Find where the given text appears and provide that cell's center as [X, Y] coordinate. 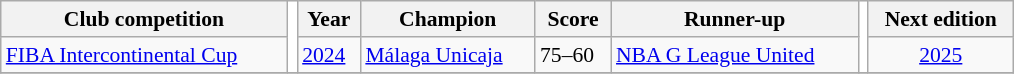
FIBA Intercontinental Cup [144, 55]
Score [573, 19]
Next edition [940, 19]
2025 [940, 55]
Year [328, 19]
Club competition [144, 19]
Runner-up [734, 19]
75–60 [573, 55]
Málaga Unicaja [448, 55]
2024 [328, 55]
Champion [448, 19]
NBA G League United [734, 55]
